Output the (X, Y) coordinate of the center of the cell containing the given text.  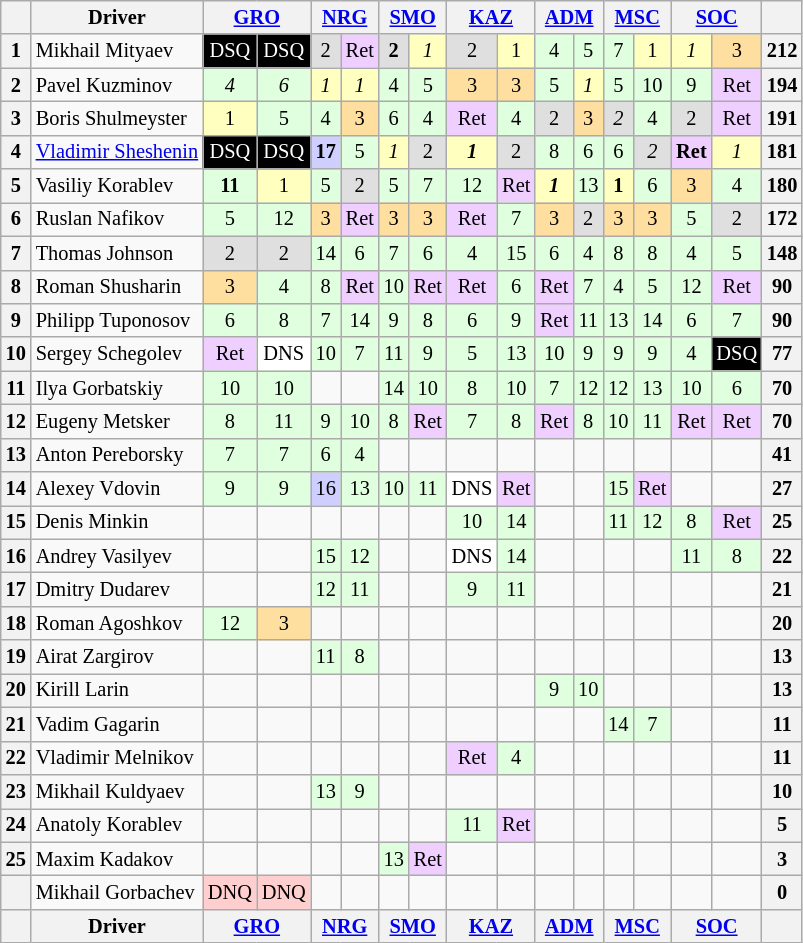
Vadim Gagarin (117, 724)
18 (16, 623)
Pavel Kuzminov (117, 85)
Boris Shulmeyster (117, 118)
194 (782, 85)
Denis Minkin (117, 522)
77 (782, 354)
148 (782, 253)
Mikhail Mityaev (117, 51)
Sergey Schegolev (117, 354)
Vladimir Sheshenin (117, 152)
Roman Shusharin (117, 287)
172 (782, 219)
Mikhail Gorbachev (117, 892)
Roman Agoshkov (117, 623)
Andrey Vasilyev (117, 556)
181 (782, 152)
24 (16, 825)
27 (782, 489)
Philipp Tuponosov (117, 320)
Kirill Larin (117, 690)
Airat Zargirov (117, 657)
19 (16, 657)
Ilya Gorbatskiy (117, 388)
0 (782, 892)
41 (782, 455)
Maxim Kadakov (117, 859)
Vladimir Melnikov (117, 758)
Dmitry Dudarev (117, 589)
212 (782, 51)
Vasiliy Korablev (117, 186)
180 (782, 186)
191 (782, 118)
Mikhail Kuldyaev (117, 791)
Alexey Vdovin (117, 489)
Ruslan Nafikov (117, 219)
23 (16, 791)
Eugeny Metsker (117, 421)
Anatoly Korablev (117, 825)
Thomas Johnson (117, 253)
Anton Pereborsky (117, 455)
